Identify which cell holds the provided text, then report its (x, y) central coordinate. 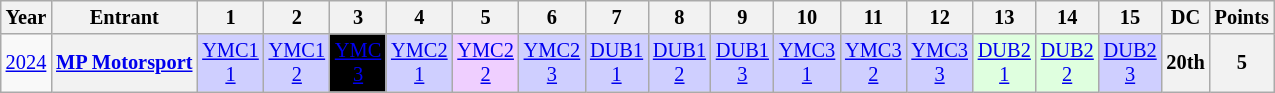
YMC32 (873, 63)
YMC22 (485, 63)
12 (939, 17)
YMC21 (419, 63)
YMC23 (552, 63)
DUB21 (1004, 63)
YMC31 (807, 63)
YMC11 (230, 63)
MP Motorsport (124, 63)
Year (26, 17)
13 (1004, 17)
6 (552, 17)
4 (419, 17)
10 (807, 17)
YMC12 (297, 63)
DC (1186, 17)
8 (680, 17)
2 (297, 17)
11 (873, 17)
15 (1130, 17)
DUB12 (680, 63)
YMC33 (939, 63)
7 (616, 17)
Points (1242, 17)
1 (230, 17)
2024 (26, 63)
9 (742, 17)
DUB13 (742, 63)
20th (1186, 63)
14 (1068, 17)
DUB11 (616, 63)
DUB23 (1130, 63)
YMC3 (358, 63)
3 (358, 17)
DUB22 (1068, 63)
Entrant (124, 17)
